Return (X, Y) of the center of cell containing provided text 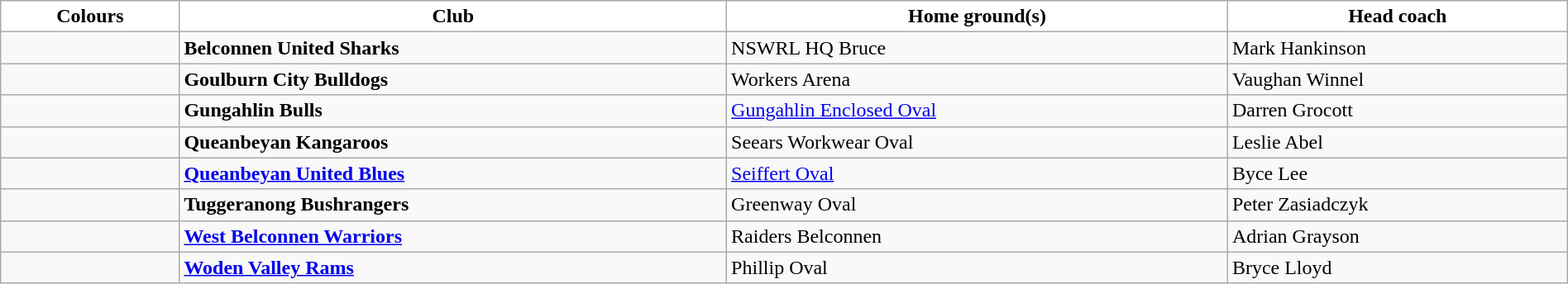
Workers Arena (978, 79)
Queanbeyan United Blues (453, 173)
Head coach (1398, 17)
Club (453, 17)
Seiffert Oval (978, 173)
Darren Grocott (1398, 111)
NSWRL HQ Bruce (978, 48)
Byce Lee (1398, 173)
Gungahlin Enclosed Oval (978, 111)
Woden Valley Rams (453, 267)
Belconnen United Sharks (453, 48)
Queanbeyan Kangaroos (453, 142)
Phillip Oval (978, 267)
Adrian Grayson (1398, 236)
Home ground(s) (978, 17)
West Belconnen Warriors (453, 236)
Seears Workwear Oval (978, 142)
Leslie Abel (1398, 142)
Tuggeranong Bushrangers (453, 205)
Mark Hankinson (1398, 48)
Greenway Oval (978, 205)
Vaughan Winnel (1398, 79)
Peter Zasiadczyk (1398, 205)
Gungahlin Bulls (453, 111)
Raiders Belconnen (978, 236)
Colours (90, 17)
Goulburn City Bulldogs (453, 79)
Bryce Lloyd (1398, 267)
